Identify which cell holds the provided text, then report its (X, Y) central coordinate. 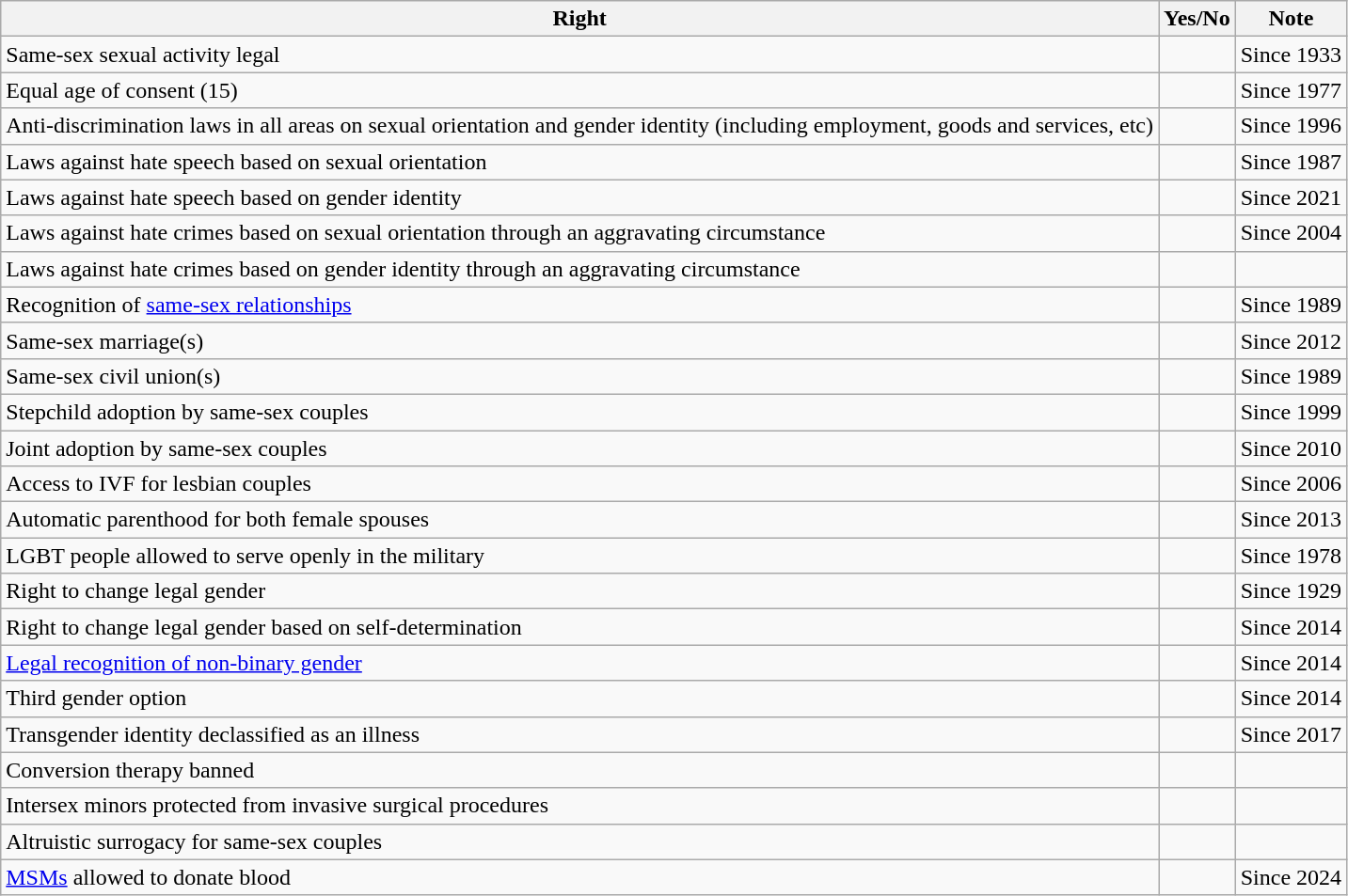
Since 1933 (1291, 55)
Recognition of same-sex relationships (579, 305)
Equal age of consent (15) (579, 90)
Transgender identity declassified as an illness (579, 734)
Altruistic surrogacy for same-sex couples (579, 841)
Laws against hate crimes based on gender identity through an aggravating circumstance (579, 269)
Conversion therapy banned (579, 770)
Intersex minors protected from invasive surgical procedures (579, 806)
Since 2010 (1291, 448)
Same-sex sexual activity legal (579, 55)
Same-sex marriage(s) (579, 340)
Joint adoption by same-sex couples (579, 448)
Since 1999 (1291, 412)
Since 2004 (1291, 233)
Right to change legal gender (579, 591)
Since 1929 (1291, 591)
Since 1987 (1291, 162)
Third gender option (579, 699)
MSMs allowed to donate blood (579, 877)
Legal recognition of non-binary gender (579, 663)
Since 1978 (1291, 556)
Yes/No (1197, 19)
Since 2013 (1291, 520)
Same-sex civil union(s) (579, 376)
Laws against hate speech based on gender identity (579, 197)
Stepchild adoption by same-sex couples (579, 412)
Since 2021 (1291, 197)
Since 2024 (1291, 877)
Anti-discrimination laws in all areas on sexual orientation and gender identity (including employment, goods and services, etc) (579, 126)
Laws against hate speech based on sexual orientation (579, 162)
Since 1977 (1291, 90)
Right (579, 19)
LGBT people allowed to serve openly in the military (579, 556)
Access to IVF for lesbian couples (579, 484)
Since 2017 (1291, 734)
Automatic parenthood for both female spouses (579, 520)
Right to change legal gender based on self-determination (579, 627)
Note (1291, 19)
Since 1996 (1291, 126)
Since 2006 (1291, 484)
Laws against hate crimes based on sexual orientation through an aggravating circumstance (579, 233)
Since 2012 (1291, 340)
